From the cell containing the given text, extract its center point as (x, y) coordinate. 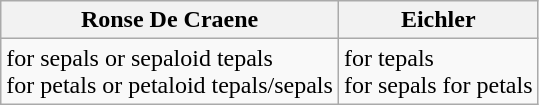
Ronse De Craene (170, 20)
for sepals or sepaloid tepals for petals or petaloid tepals/sepals (170, 72)
Eichler (438, 20)
for tepals for sepals for petals (438, 72)
